Find where the given text appears and provide that cell's center as (x, y) coordinate. 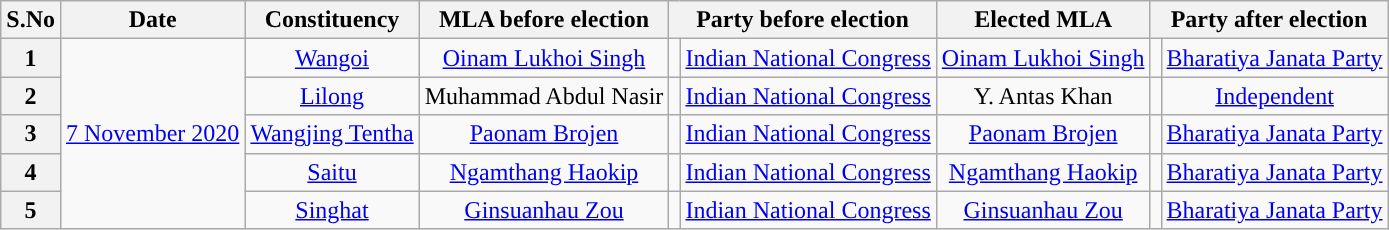
1 (31, 58)
Constituency (332, 20)
5 (31, 210)
Saitu (332, 172)
Elected MLA (1043, 20)
Muhammad Abdul Nasir (544, 96)
Lilong (332, 96)
Independent (1274, 96)
Singhat (332, 210)
Party before election (802, 20)
7 November 2020 (152, 134)
Wangjing Tentha (332, 134)
Party after election (1269, 20)
3 (31, 134)
S.No (31, 20)
Date (152, 20)
4 (31, 172)
2 (31, 96)
Y. Antas Khan (1043, 96)
MLA before election (544, 20)
Wangoi (332, 58)
